For the text-containing cell, return its midpoint in [x, y] coordinate format. 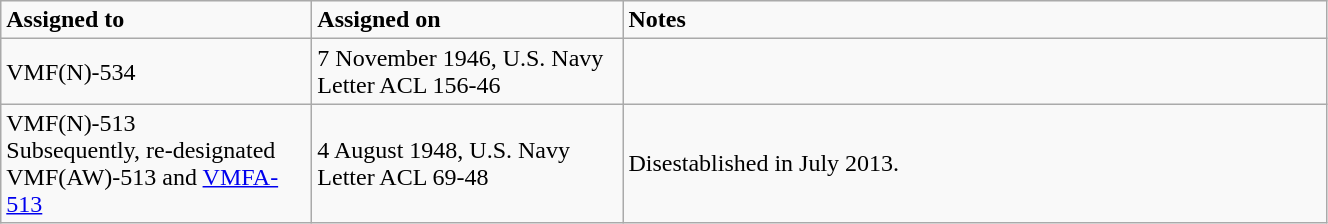
Disestablished in July 2013. [975, 164]
VMF(N)-534 [156, 72]
Assigned to [156, 20]
VMF(N)-513Subsequently, re-designated VMF(AW)-513 and VMFA-513 [156, 164]
Assigned on [468, 20]
7 November 1946, U.S. Navy Letter ACL 156-46 [468, 72]
4 August 1948, U.S. Navy Letter ACL 69-48 [468, 164]
Notes [975, 20]
